From the cell containing the given text, extract its center point as (x, y) coordinate. 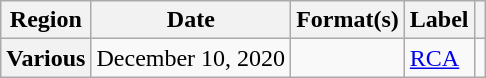
Region (46, 20)
December 10, 2020 (191, 58)
Format(s) (348, 20)
Date (191, 20)
RCA (439, 58)
Label (439, 20)
Various (46, 58)
